From the cell containing the given text, extract its center point as (x, y) coordinate. 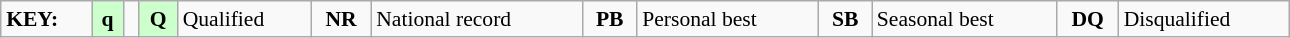
NR (341, 19)
Q (158, 19)
Disqualified (1204, 19)
National record (476, 19)
DQ (1088, 19)
KEY: (46, 19)
SB (846, 19)
q (108, 19)
Seasonal best (964, 19)
Personal best (728, 19)
Qualified (244, 19)
PB (610, 19)
